Output the (x, y) coordinate of the center of the cell containing the given text.  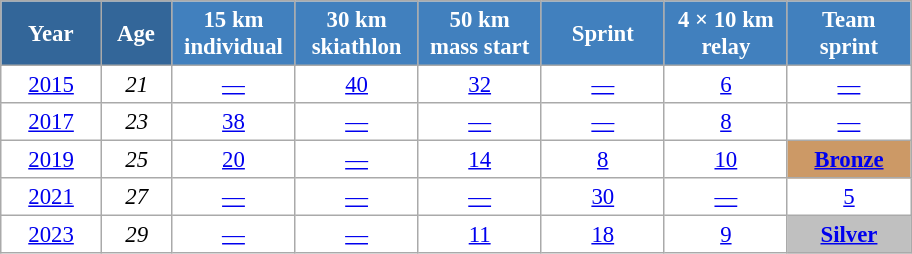
4 × 10 km relay (726, 34)
Year (52, 34)
Bronze (848, 160)
20 (234, 160)
2021 (52, 197)
15 km individual (234, 34)
11 (480, 235)
Silver (848, 235)
18 (602, 235)
Age (136, 34)
Sprint (602, 34)
40 (356, 85)
21 (136, 85)
2017 (52, 122)
32 (480, 85)
50 km mass start (480, 34)
9 (726, 235)
Team sprint (848, 34)
14 (480, 160)
30 (602, 197)
29 (136, 235)
6 (726, 85)
2019 (52, 160)
2015 (52, 85)
30 km skiathlon (356, 34)
25 (136, 160)
5 (848, 197)
10 (726, 160)
38 (234, 122)
23 (136, 122)
27 (136, 197)
2023 (52, 235)
